Return (X, Y) of the center of cell containing provided text 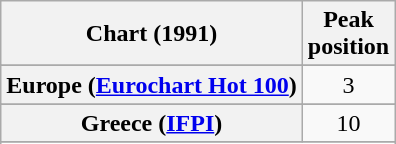
Peakposition (348, 34)
Europe (Eurochart Hot 100) (152, 85)
3 (348, 85)
Chart (1991) (152, 34)
Greece (IFPI) (152, 123)
10 (348, 123)
